For the text-containing cell, return its midpoint in [x, y] coordinate format. 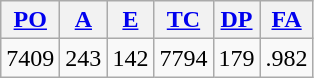
179 [236, 58]
PO [30, 20]
DP [236, 20]
142 [130, 58]
TC [184, 20]
243 [84, 58]
7794 [184, 58]
FA [286, 20]
7409 [30, 58]
E [130, 20]
.982 [286, 58]
A [84, 20]
